For the text-containing cell, return its midpoint in [X, Y] coordinate format. 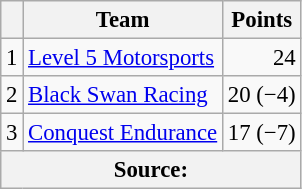
Points [261, 20]
2 [12, 95]
17 (−7) [261, 133]
Level 5 Motorsports [123, 58]
Team [123, 20]
Conquest Endurance [123, 133]
3 [12, 133]
1 [12, 58]
Source: [151, 170]
24 [261, 58]
Black Swan Racing [123, 95]
20 (−4) [261, 95]
